Find where the given text appears and provide that cell's center as (x, y) coordinate. 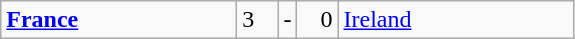
0 (318, 20)
3 (258, 20)
Ireland (456, 20)
- (288, 20)
France (119, 20)
